Return [X, Y] of the center of cell containing provided text 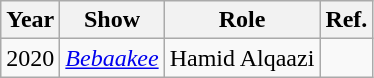
Year [30, 20]
Bebaakee [112, 58]
Show [112, 20]
Ref. [346, 20]
Hamid Alqaazi [242, 58]
Role [242, 20]
2020 [30, 58]
